Scan for the cell matching the given text and deliver its (X, Y) coordinate at center. 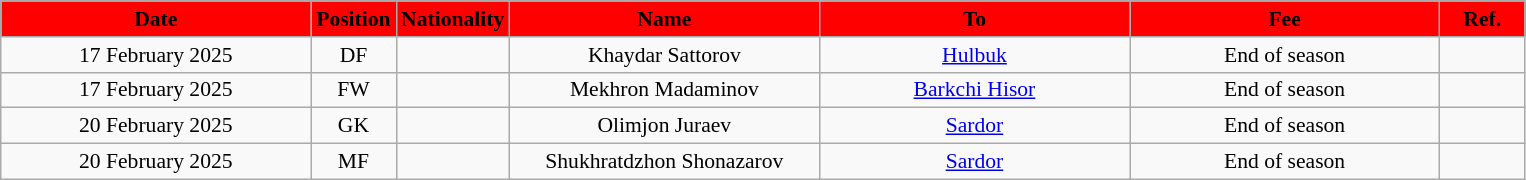
FW (354, 90)
Fee (1285, 19)
Mekhron Madaminov (664, 90)
GK (354, 126)
Nationality (452, 19)
To (974, 19)
DF (354, 55)
MF (354, 162)
Barkchi Hisor (974, 90)
Ref. (1482, 19)
Name (664, 19)
Hulbuk (974, 55)
Date (156, 19)
Olimjon Juraev (664, 126)
Shukhratdzhon Shonazarov (664, 162)
Position (354, 19)
Khaydar Sattorov (664, 55)
